Detect which cell encompasses the target text, then output its (x, y) center coordinate. 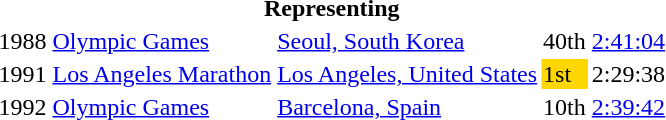
Los Angeles, United States (408, 74)
2:29:38 (628, 74)
Seoul, South Korea (408, 41)
1st (565, 74)
40th (565, 41)
Olympic Games (162, 41)
Los Angeles Marathon (162, 74)
2:41:04 (628, 41)
